Determine the [X, Y] coordinate at the center of the cell enclosing the given text.  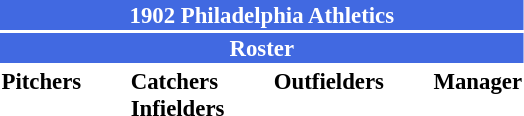
Roster [262, 48]
1902 Philadelphia Athletics [262, 15]
